Detect which cell encompasses the target text, then output its [X, Y] center coordinate. 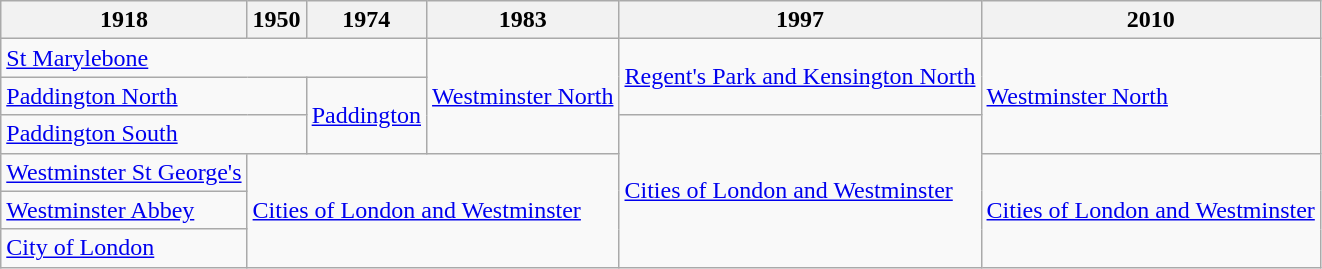
1997 [800, 20]
Regent's Park and Kensington North [800, 77]
Westminster St George's [124, 172]
1950 [276, 20]
Paddington North [154, 96]
1918 [124, 20]
City of London [124, 248]
1983 [523, 20]
Paddington South [154, 134]
St Marylebone [214, 58]
Paddington [366, 115]
1974 [366, 20]
2010 [1150, 20]
Westminster Abbey [124, 210]
